Locate the cell with the specified text and output its (x, y) center coordinate. 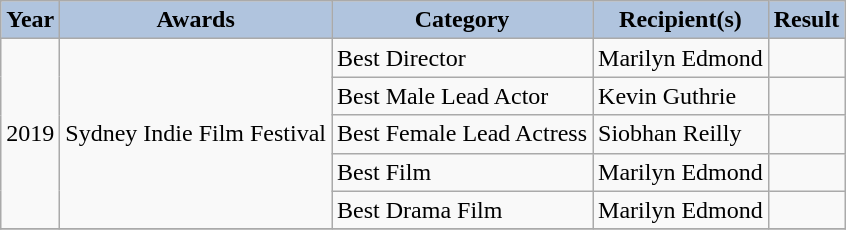
Sydney Indie Film Festival (196, 134)
Best Director (462, 58)
Siobhan Reilly (681, 134)
Year (30, 20)
Best Female Lead Actress (462, 134)
Best Drama Film (462, 210)
Best Male Lead Actor (462, 96)
2019 (30, 134)
Kevin Guthrie (681, 96)
Category (462, 20)
Best Film (462, 172)
Recipient(s) (681, 20)
Awards (196, 20)
Result (806, 20)
